Scan for the cell matching the given text and deliver its (X, Y) coordinate at center. 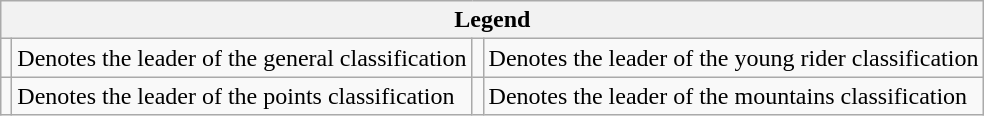
Legend (492, 20)
Denotes the leader of the points classification (242, 96)
Denotes the leader of the general classification (242, 58)
Denotes the leader of the young rider classification (734, 58)
Denotes the leader of the mountains classification (734, 96)
